Determine the [X, Y] coordinate at the center of the cell enclosing the given text.  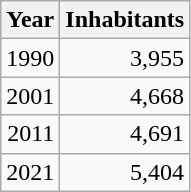
1990 [30, 58]
3,955 [125, 58]
4,691 [125, 134]
Inhabitants [125, 20]
5,404 [125, 172]
2021 [30, 172]
2011 [30, 134]
Year [30, 20]
4,668 [125, 96]
2001 [30, 96]
